Locate the cell with the specified text and output its (X, Y) center coordinate. 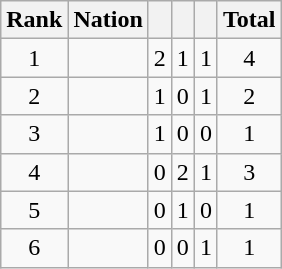
6 (34, 248)
5 (34, 210)
Total (249, 20)
Rank (34, 20)
Nation (108, 20)
